Extract the (x, y) coordinate from the center of the cell holding the provided text.  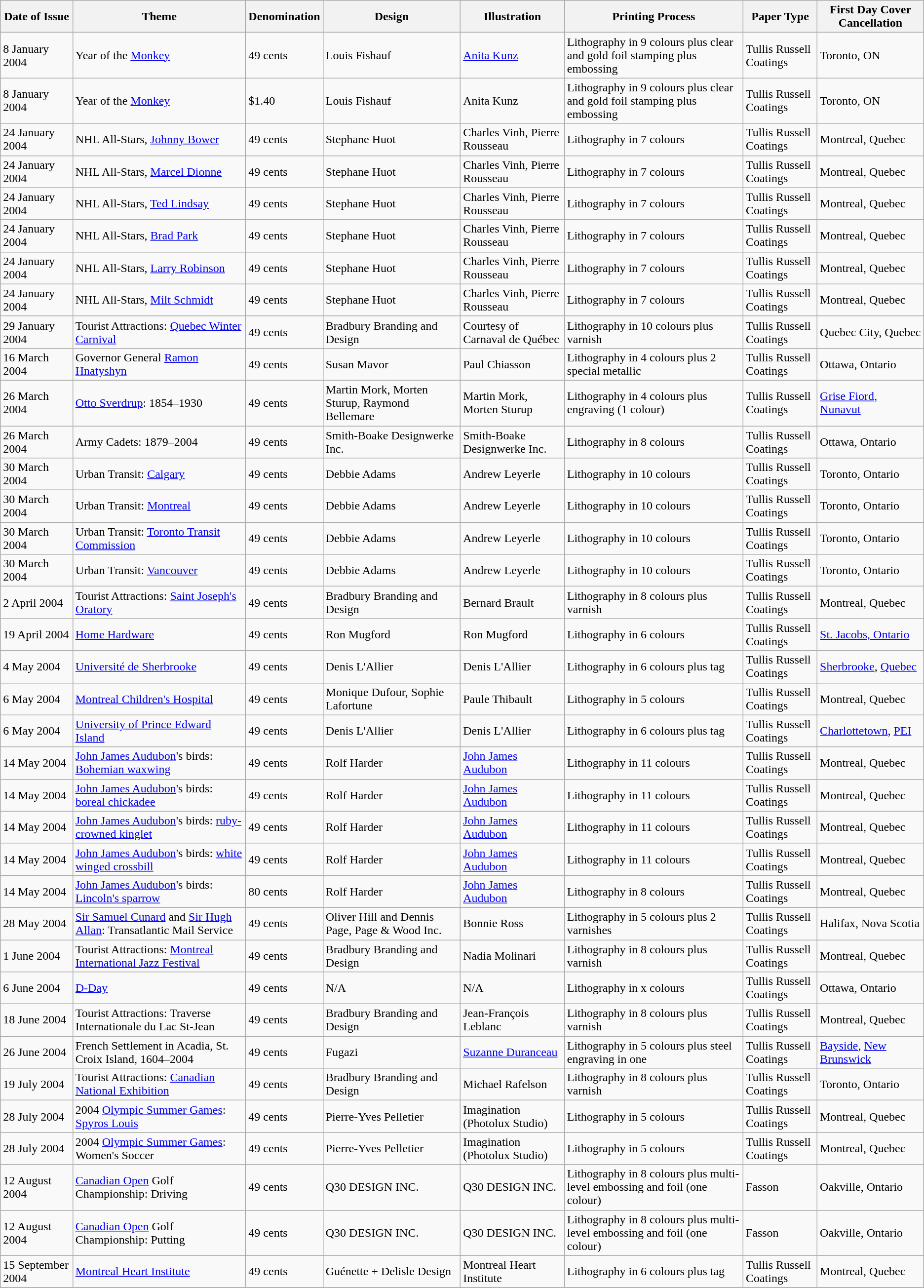
John James Audubon's birds: boreal chickadee (159, 795)
Tourist Attractions: Saint Joseph's Oratory (159, 602)
18 June 2004 (37, 1020)
2004 Olympic Summer Games: Spyros Louis (159, 1117)
Bonnie Ross (512, 923)
2 April 2004 (37, 602)
Lithography in 10 colours plus varnish (654, 332)
Bernard Brault (512, 602)
Sherbrooke, Quebec (871, 666)
Montreal Children's Hospital (159, 699)
19 July 2004 (37, 1084)
Illustration (512, 17)
26 June 2004 (37, 1053)
Courtesy of Carnaval de Québec (512, 332)
2004 Olympic Summer Games: Women's Soccer (159, 1148)
NHL All-Stars, Johnny Bower (159, 139)
Grise Fiord, Nunavut (871, 403)
NHL All-Stars, Marcel Dionne (159, 172)
NHL All-Stars, Brad Park (159, 236)
Governor General Ramon Hnatyshyn (159, 364)
Monique Dufour, Sophie Lafortune (391, 699)
Martin Mork, Morten Sturup, Raymond Bellemare (391, 403)
Tourist Attractions: Montreal International Jazz Festival (159, 956)
Home Hardware (159, 635)
Urban Transit: Calgary (159, 474)
Lithography in x colours (654, 988)
Sir Samuel Cunard and Sir Hugh Allan: Transatlantic Mail Service (159, 923)
French Settlement in Acadia, St. Croix Island, 1604–2004 (159, 1053)
Lithography in 5 colours plus steel engraving in one (654, 1053)
Quebec City, Quebec (871, 332)
John James Audubon's birds: white winged crossbill (159, 859)
University of Prince Edward Island (159, 731)
Lithography in 5 colours plus 2 varnishes (654, 923)
Charlottetown, PEI (871, 731)
John James Audubon's birds: ruby-crowned kinglet (159, 827)
$1.40 (284, 101)
NHL All-Stars, Larry Robinson (159, 268)
19 April 2004 (37, 635)
15 September 2004 (37, 1272)
Halifax, Nova Scotia (871, 923)
Nadia Molinari (512, 956)
Lithography in 4 colours plus engraving (1 colour) (654, 403)
Paul Chiasson (512, 364)
Denomination (284, 17)
NHL All-Stars, Ted Lindsay (159, 203)
Guénette + Delisle Design (391, 1272)
Canadian Open Golf Championship: Driving (159, 1187)
Urban Transit: Vancouver (159, 571)
Design (391, 17)
John James Audubon's birds: Lincoln's sparrow (159, 892)
Urban Transit: Toronto Transit Commission (159, 538)
Lithography in 6 colours (654, 635)
80 cents (284, 892)
Tourist Attractions: Canadian National Exhibition (159, 1084)
Paule Thibault (512, 699)
Date of Issue (37, 17)
Printing Process (654, 17)
Jean-François Leblanc (512, 1020)
Army Cadets: 1879–2004 (159, 441)
Tourist Attractions: Quebec Winter Carnival (159, 332)
Fugazi (391, 1053)
Otto Sverdrup: 1854–1930 (159, 403)
Susan Mavor (391, 364)
D-Day (159, 988)
Urban Transit: Montreal (159, 507)
Paper Type (780, 17)
4 May 2004 (37, 666)
Bayside, New Brunswick (871, 1053)
Université de Sherbrooke (159, 666)
First Day Cover Cancellation (871, 17)
Michael Rafelson (512, 1084)
28 May 2004 (37, 923)
Lithography in 4 colours plus 2 special metallic (654, 364)
Oliver Hill and Dennis Page, Page & Wood Inc. (391, 923)
John James Audubon's birds: Bohemian waxwing (159, 763)
Martin Mork, Morten Sturup (512, 403)
29 January 2004 (37, 332)
NHL All-Stars, Milt Schmidt (159, 300)
St. Jacobs, Ontario (871, 635)
Canadian Open Golf Championship: Putting (159, 1233)
6 June 2004 (37, 988)
1 June 2004 (37, 956)
Suzanne Duranceau (512, 1053)
16 March 2004 (37, 364)
Tourist Attractions: Traverse Internationale du Lac St-Jean (159, 1020)
Theme (159, 17)
